Capture the cell that displays the provided text and extract its (x, y) central coordinate. 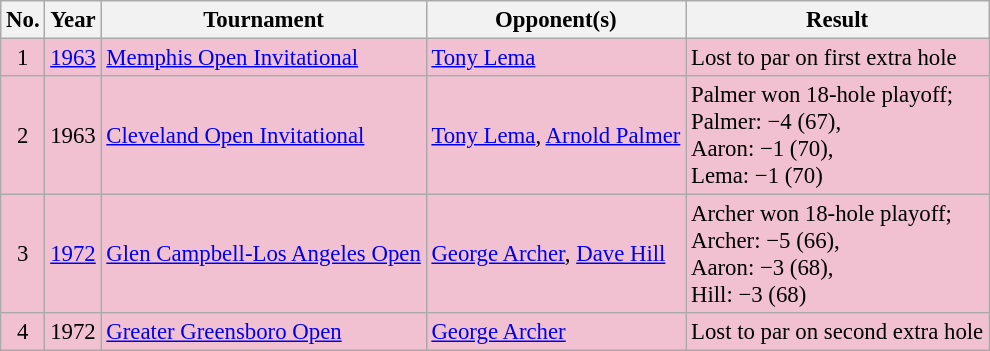
No. (23, 20)
Archer won 18-hole playoff;Archer: −5 (66),Aaron: −3 (68),Hill: −3 (68) (838, 254)
Cleveland Open Invitational (264, 136)
Tony Lema (556, 58)
Year (73, 20)
Tony Lema, Arnold Palmer (556, 136)
Opponent(s) (556, 20)
Result (838, 20)
2 (23, 136)
4 (23, 332)
George Archer (556, 332)
Greater Greensboro Open (264, 332)
Lost to par on first extra hole (838, 58)
Tournament (264, 20)
Memphis Open Invitational (264, 58)
George Archer, Dave Hill (556, 254)
3 (23, 254)
Palmer won 18-hole playoff;Palmer: −4 (67),Aaron: −1 (70),Lema: −1 (70) (838, 136)
Glen Campbell-Los Angeles Open (264, 254)
Lost to par on second extra hole (838, 332)
1 (23, 58)
